Detect which cell encompasses the target text, then output its [X, Y] center coordinate. 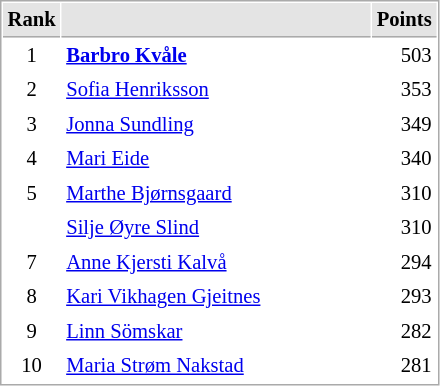
Kari Vikhagen Gjeitnes [216, 296]
7 [32, 262]
Linn Sömskar [216, 332]
349 [404, 124]
8 [32, 296]
Mari Eide [216, 158]
Points [404, 20]
3 [32, 124]
Marthe Bjørnsgaard [216, 194]
9 [32, 332]
5 [32, 194]
10 [32, 366]
4 [32, 158]
Sofia Henriksson [216, 90]
Rank [32, 20]
293 [404, 296]
353 [404, 90]
Maria Strøm Nakstad [216, 366]
294 [404, 262]
340 [404, 158]
282 [404, 332]
Anne Kjersti Kalvå [216, 262]
Jonna Sundling [216, 124]
1 [32, 56]
503 [404, 56]
Silje Øyre Slind [216, 228]
281 [404, 366]
2 [32, 90]
Barbro Kvåle [216, 56]
